Locate the cell with the specified text and output its (X, Y) center coordinate. 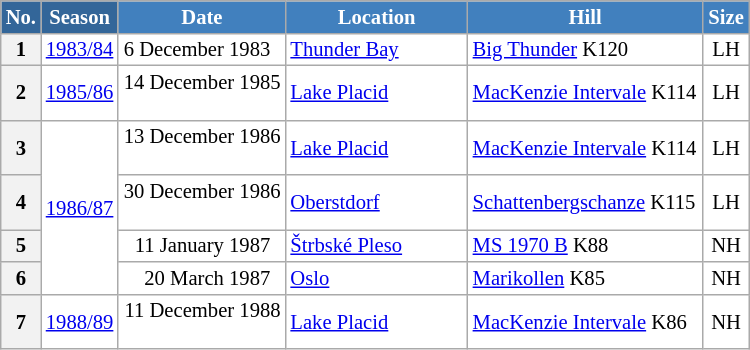
5 (21, 245)
6 December 1983 (202, 49)
1988/89 (80, 322)
Marikollen K85 (586, 278)
Oslo (376, 278)
Oberstdorf (376, 202)
Hill (586, 16)
Štrbské Pleso (376, 245)
7 (21, 322)
Thunder Bay (376, 49)
MacKenzie Intervale K86 (586, 322)
1983/84 (80, 49)
4 (21, 202)
Size (726, 16)
Date (202, 16)
2 (21, 92)
30 December 1986 (202, 202)
11 January 1987 (202, 245)
3 (21, 148)
6 (21, 278)
20 March 1987 (202, 278)
Schattenbergschanze K115 (586, 202)
Big Thunder K120 (586, 49)
14 December 1985 (202, 92)
1986/87 (80, 207)
Season (80, 16)
Location (376, 16)
11 December 1988 (202, 322)
13 December 1986 (202, 148)
No. (21, 16)
1985/86 (80, 92)
1 (21, 49)
MS 1970 B K88 (586, 245)
